Search for the cell housing the specified text and yield its (X, Y) center coordinate. 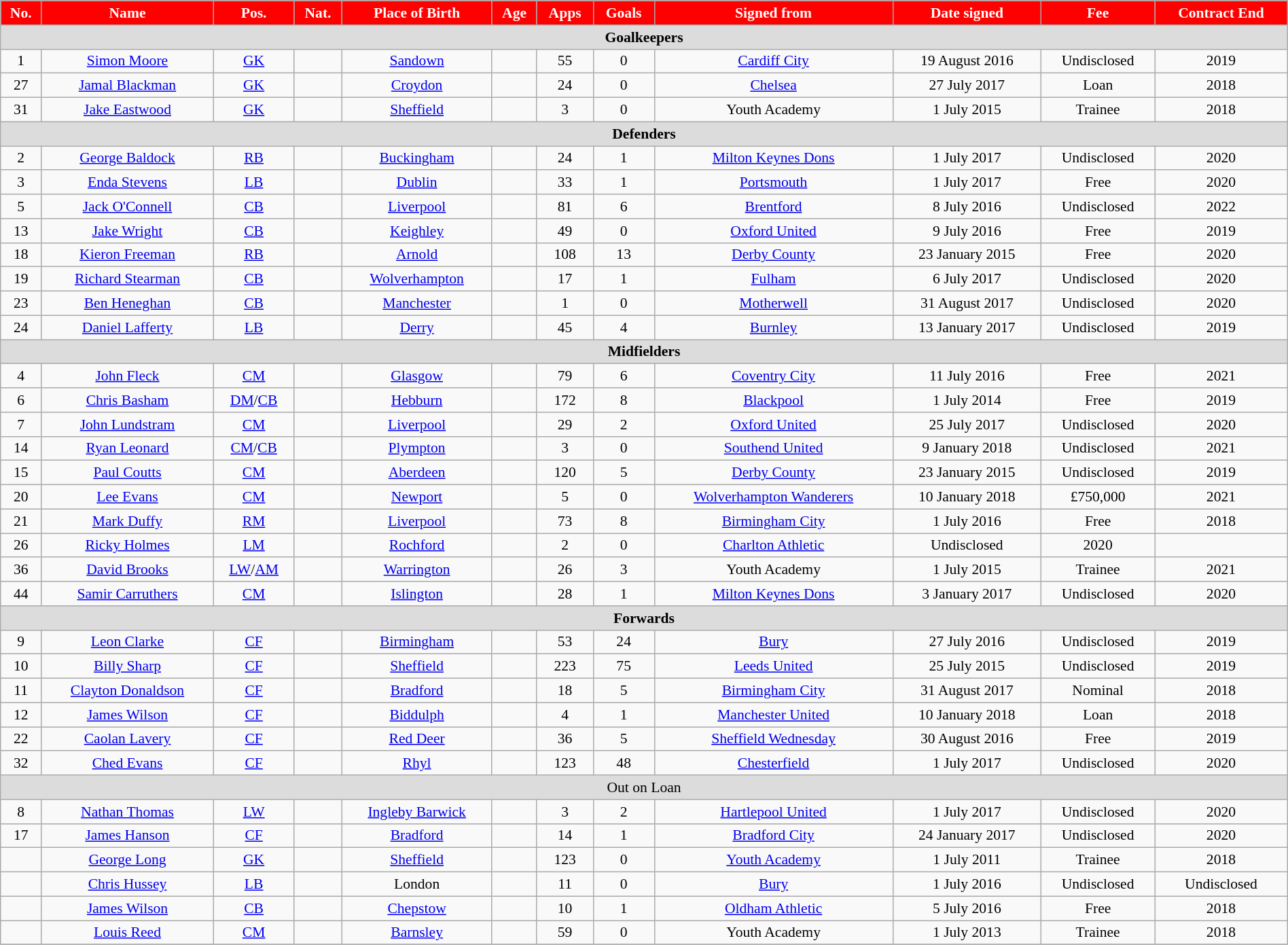
75 (624, 666)
Birmingham (417, 642)
23 (21, 304)
172 (565, 400)
Pos. (254, 13)
Contract End (1221, 13)
Sheffield Wednesday (773, 739)
Forwards (644, 618)
Charlton Athletic (773, 546)
Burnley (773, 327)
Louis Reed (128, 933)
31 (21, 110)
Islington (417, 594)
£750,000 (1098, 497)
Derry (417, 327)
Ricky Holmes (128, 546)
Enda Stevens (128, 183)
8 July 2016 (967, 207)
David Brooks (128, 570)
Sandown (417, 61)
Leon Clarke (128, 642)
25 July 2017 (967, 425)
20 (21, 497)
Date signed (967, 13)
Keighley (417, 231)
Coventry City (773, 376)
108 (565, 255)
6 July 2017 (967, 279)
Bradford City (773, 836)
Ingleby Barwick (417, 812)
Dublin (417, 183)
Nat. (318, 13)
Clayton Donaldson (128, 691)
Billy Sharp (128, 666)
19 (21, 279)
1 July 2014 (967, 400)
44 (21, 594)
27 July 2017 (967, 86)
George Baldock (128, 158)
Nominal (1098, 691)
Hartlepool United (773, 812)
55 (565, 61)
Warrington (417, 570)
25 July 2015 (967, 666)
28 (565, 594)
Croydon (417, 86)
Jamal Blackman (128, 86)
Out on Loan (644, 787)
32 (21, 764)
Age (514, 13)
79 (565, 376)
Jake Eastwood (128, 110)
Plympton (417, 448)
81 (565, 207)
33 (565, 183)
13 January 2017 (967, 327)
Blackpool (773, 400)
Chris Basham (128, 400)
Caolan Lavery (128, 739)
Rochford (417, 546)
Motherwell (773, 304)
Jack O'Connell (128, 207)
Jake Wright (128, 231)
Goalkeepers (644, 37)
12 (21, 715)
45 (565, 327)
Fulham (773, 279)
Lee Evans (128, 497)
53 (565, 642)
5 July 2016 (967, 908)
3 January 2017 (967, 594)
2022 (1221, 207)
48 (624, 764)
21 (21, 521)
73 (565, 521)
Red Deer (417, 739)
George Long (128, 860)
27 (21, 86)
11 July 2016 (967, 376)
Ben Heneghan (128, 304)
24 January 2017 (967, 836)
Manchester United (773, 715)
Daniel Lafferty (128, 327)
Midfielders (644, 352)
Name (128, 13)
7 (21, 425)
Mark Duffy (128, 521)
Arnold (417, 255)
John Fleck (128, 376)
Newport (417, 497)
RM (254, 521)
James Hanson (128, 836)
LM (254, 546)
Rhyl (417, 764)
Goals (624, 13)
Samir Carruthers (128, 594)
Biddulph (417, 715)
Richard Stearman (128, 279)
Apps (565, 13)
John Lundstram (128, 425)
Barnsley (417, 933)
Chepstow (417, 908)
22 (21, 739)
9 January 2018 (967, 448)
Hebburn (417, 400)
Chesterfield (773, 764)
CM/CB (254, 448)
Paul Coutts (128, 473)
Portsmouth (773, 183)
1 July 2013 (967, 933)
Oldham Athletic (773, 908)
9 (21, 642)
Leeds United (773, 666)
Ryan Leonard (128, 448)
27 July 2016 (967, 642)
Cardiff City (773, 61)
Aberdeen (417, 473)
Nathan Thomas (128, 812)
19 August 2016 (967, 61)
120 (565, 473)
Buckingham (417, 158)
Ched Evans (128, 764)
Southend United (773, 448)
LW/AM (254, 570)
Place of Birth (417, 13)
London (417, 885)
Kieron Freeman (128, 255)
Brentford (773, 207)
Defenders (644, 134)
49 (565, 231)
Manchester (417, 304)
29 (565, 425)
Wolverhampton Wanderers (773, 497)
30 August 2016 (967, 739)
Fee (1098, 13)
9 July 2016 (967, 231)
LW (254, 812)
Wolverhampton (417, 279)
DM/CB (254, 400)
Simon Moore (128, 61)
59 (565, 933)
Signed from (773, 13)
223 (565, 666)
15 (21, 473)
Chris Hussey (128, 885)
No. (21, 13)
Chelsea (773, 86)
1 July 2011 (967, 860)
Glasgow (417, 376)
